Capture the cell that displays the provided text and extract its (X, Y) central coordinate. 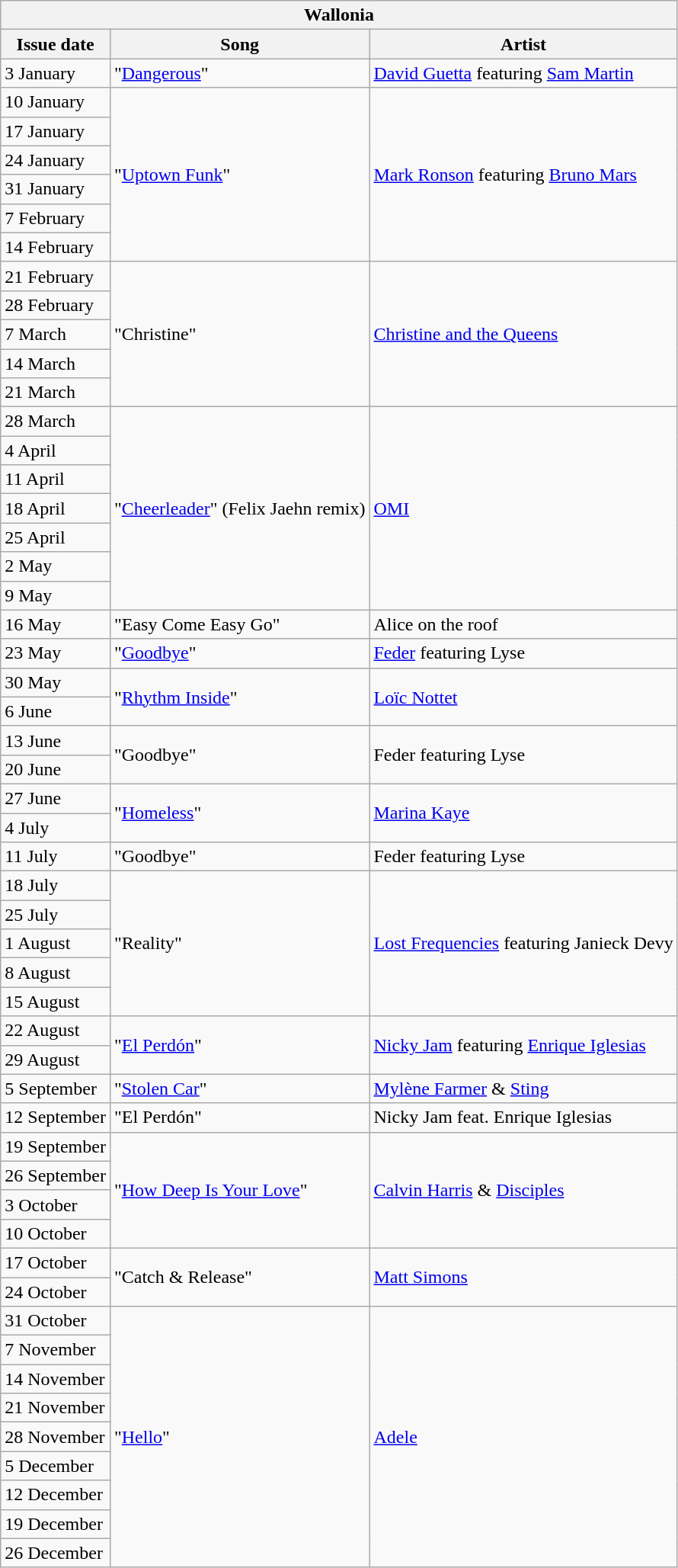
Calvin Harris & Disciples (523, 1190)
"Hello" (239, 1438)
4 July (56, 827)
"Easy Come Easy Go" (239, 624)
Matt Simons (523, 1277)
19 September (56, 1146)
19 December (56, 1524)
2 May (56, 566)
21 March (56, 393)
"Stolen Car" (239, 1089)
Mark Ronson featuring Bruno Mars (523, 175)
24 January (56, 160)
Song (239, 44)
8 August (56, 973)
Nicky Jam feat. Enrique Iglesias (523, 1117)
18 April (56, 508)
30 May (56, 682)
20 June (56, 769)
"Christine" (239, 334)
"Homeless" (239, 813)
29 August (56, 1060)
Loïc Nottet (523, 697)
4 April (56, 451)
7 November (56, 1350)
1 August (56, 944)
17 October (56, 1262)
"Uptown Funk" (239, 175)
11 April (56, 479)
"Cheerleader" (Felix Jaehn remix) (239, 508)
Lost Frequencies featuring Janieck Devy (523, 944)
"How Deep Is Your Love" (239, 1190)
"Rhythm Inside" (239, 697)
15 August (56, 1002)
6 June (56, 711)
7 February (56, 218)
25 July (56, 915)
"Dangerous" (239, 73)
26 December (56, 1553)
31 October (56, 1321)
27 June (56, 798)
"Reality" (239, 944)
22 August (56, 1031)
Adele (523, 1438)
16 May (56, 624)
Nicky Jam featuring Enrique Iglesias (523, 1045)
17 January (56, 131)
14 February (56, 247)
14 November (56, 1379)
Marina Kaye (523, 813)
31 January (56, 189)
5 September (56, 1089)
Issue date (56, 44)
18 July (56, 886)
26 September (56, 1175)
10 October (56, 1233)
21 November (56, 1408)
OMI (523, 508)
21 February (56, 276)
28 February (56, 305)
"Catch & Release" (239, 1277)
Mylène Farmer & Sting (523, 1089)
13 June (56, 740)
14 March (56, 364)
9 May (56, 595)
3 October (56, 1204)
25 April (56, 537)
24 October (56, 1292)
12 December (56, 1495)
Artist (523, 44)
5 December (56, 1466)
10 January (56, 102)
David Guetta featuring Sam Martin (523, 73)
11 July (56, 857)
23 May (56, 653)
12 September (56, 1117)
28 March (56, 422)
28 November (56, 1437)
3 January (56, 73)
Christine and the Queens (523, 334)
Wallonia (339, 15)
Alice on the roof (523, 624)
7 March (56, 334)
